Scan for the cell matching the given text and deliver its (x, y) coordinate at center. 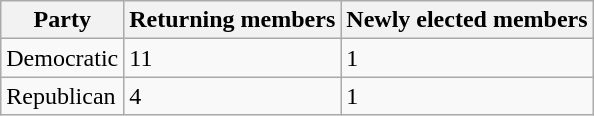
Republican (62, 96)
11 (232, 58)
4 (232, 96)
Newly elected members (467, 20)
Returning members (232, 20)
Democratic (62, 58)
Party (62, 20)
